Find where the given text appears and provide that cell's center as [X, Y] coordinate. 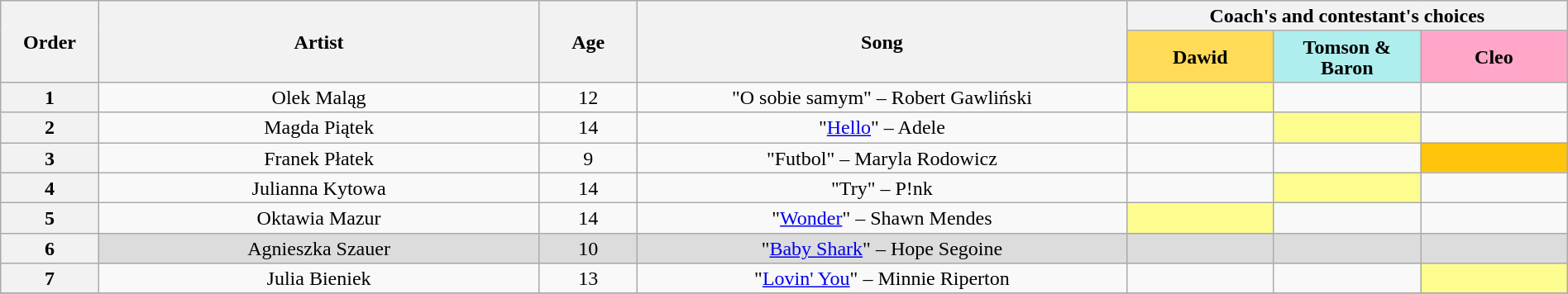
Tomson & Baron [1347, 56]
Order [50, 41]
1 [50, 97]
Dawid [1200, 56]
"Hello" – Adele [882, 127]
"Lovin' You" – Minnie Riperton [882, 279]
Julia Bieniek [319, 279]
10 [588, 248]
Olek Maląg [319, 97]
7 [50, 279]
Artist [319, 41]
Magda Piątek [319, 127]
"Baby Shark" – Hope Segoine [882, 248]
13 [588, 279]
2 [50, 127]
"Futbol" – Maryla Rodowicz [882, 157]
3 [50, 157]
"Try" – P!nk [882, 188]
Franek Płatek [319, 157]
Song [882, 41]
Agnieszka Szauer [319, 248]
Coach's and contestant's choices [1346, 17]
6 [50, 248]
"Wonder" – Shawn Mendes [882, 218]
Oktawia Mazur [319, 218]
Julianna Kytowa [319, 188]
Cleo [1494, 56]
5 [50, 218]
9 [588, 157]
4 [50, 188]
"O sobie samym" – Robert Gawliński [882, 97]
12 [588, 97]
Age [588, 41]
